Search for the cell housing the specified text and yield its [X, Y] center coordinate. 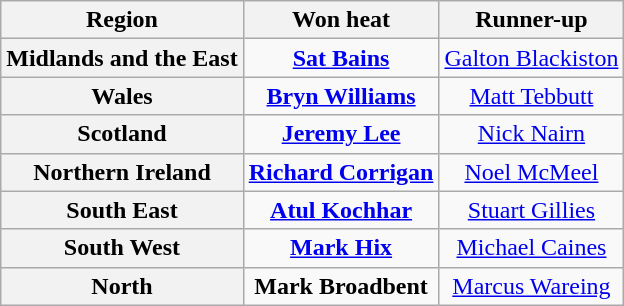
North [122, 286]
Scotland [122, 134]
Midlands and the East [122, 58]
South West [122, 248]
Nick Nairn [532, 134]
Atul Kochhar [341, 210]
Won heat [341, 20]
South East [122, 210]
Mark Broadbent [341, 286]
Matt Tebbutt [532, 96]
Sat Bains [341, 58]
Bryn Williams [341, 96]
Stuart Gillies [532, 210]
Noel McMeel [532, 172]
Galton Blackiston [532, 58]
Region [122, 20]
Jeremy Lee [341, 134]
Mark Hix [341, 248]
Northern Ireland [122, 172]
Richard Corrigan [341, 172]
Marcus Wareing [532, 286]
Runner-up [532, 20]
Wales [122, 96]
Michael Caines [532, 248]
